Identify which cell holds the provided text, then report its (x, y) central coordinate. 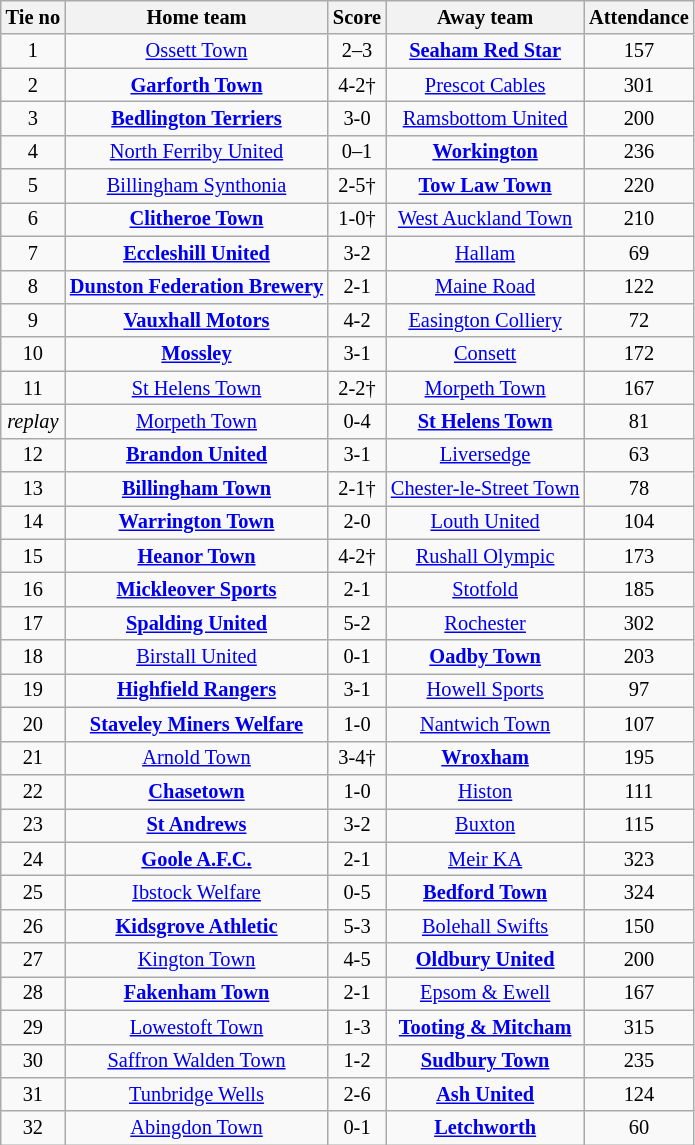
324 (638, 892)
195 (638, 758)
60 (638, 1128)
21 (33, 758)
107 (638, 724)
0-4 (357, 421)
157 (638, 51)
Abingdon Town (196, 1128)
18 (33, 657)
315 (638, 1027)
Letchworth (485, 1128)
6 (33, 219)
28 (33, 993)
Tooting & Mitcham (485, 1027)
111 (638, 791)
63 (638, 455)
72 (638, 320)
235 (638, 1061)
25 (33, 892)
Spalding United (196, 623)
236 (638, 152)
5-2 (357, 623)
Tow Law Town (485, 186)
210 (638, 219)
31 (33, 1094)
7 (33, 253)
Clitheroe Town (196, 219)
Lowestoft Town (196, 1027)
Maine Road (485, 287)
2-5† (357, 186)
Away team (485, 17)
3-4† (357, 758)
24 (33, 859)
11 (33, 388)
12 (33, 455)
30 (33, 1061)
Highfield Rangers (196, 690)
Tunbridge Wells (196, 1094)
Oadby Town (485, 657)
2–3 (357, 51)
2 (33, 85)
Seaham Red Star (485, 51)
5-3 (357, 926)
2-1† (357, 489)
Sudbury Town (485, 1061)
Nantwich Town (485, 724)
Ash United (485, 1094)
3-0 (357, 118)
Tie no (33, 17)
173 (638, 556)
Home team (196, 17)
Kington Town (196, 960)
Consett (485, 354)
Chasetown (196, 791)
185 (638, 589)
302 (638, 623)
69 (638, 253)
Rushall Olympic (485, 556)
West Auckland Town (485, 219)
14 (33, 522)
3 (33, 118)
16 (33, 589)
St Andrews (196, 825)
23 (33, 825)
Histon (485, 791)
Garforth Town (196, 85)
Oldbury United (485, 960)
10 (33, 354)
8 (33, 287)
2-6 (357, 1094)
Saffron Walden Town (196, 1061)
Warrington Town (196, 522)
Brandon United (196, 455)
220 (638, 186)
Eccleshill United (196, 253)
172 (638, 354)
4-2 (357, 320)
22 (33, 791)
Wroxham (485, 758)
Epsom & Ewell (485, 993)
Bedford Town (485, 892)
Bolehall Swifts (485, 926)
Goole A.F.C. (196, 859)
Buxton (485, 825)
78 (638, 489)
Ibstock Welfare (196, 892)
Hallam (485, 253)
North Ferriby United (196, 152)
Billingham Town (196, 489)
1-3 (357, 1027)
122 (638, 287)
1 (33, 51)
104 (638, 522)
150 (638, 926)
5 (33, 186)
97 (638, 690)
1-0† (357, 219)
0-5 (357, 892)
Birstall United (196, 657)
29 (33, 1027)
Chester-le-Street Town (485, 489)
32 (33, 1128)
replay (33, 421)
Bedlington Terriers (196, 118)
4-5 (357, 960)
Mickleover Sports (196, 589)
Howell Sports (485, 690)
2-2† (357, 388)
115 (638, 825)
Arnold Town (196, 758)
4 (33, 152)
Ossett Town (196, 51)
203 (638, 657)
323 (638, 859)
Workington (485, 152)
Vauxhall Motors (196, 320)
17 (33, 623)
20 (33, 724)
9 (33, 320)
Score (357, 17)
Attendance (638, 17)
15 (33, 556)
Billingham Synthonia (196, 186)
Mossley (196, 354)
Heanor Town (196, 556)
301 (638, 85)
Kidsgrove Athletic (196, 926)
Staveley Miners Welfare (196, 724)
27 (33, 960)
81 (638, 421)
Easington Colliery (485, 320)
Meir KA (485, 859)
1-2 (357, 1061)
Fakenham Town (196, 993)
26 (33, 926)
Liversedge (485, 455)
124 (638, 1094)
13 (33, 489)
Ramsbottom United (485, 118)
19 (33, 690)
Stotfold (485, 589)
Rochester (485, 623)
2-0 (357, 522)
Prescot Cables (485, 85)
0–1 (357, 152)
Louth United (485, 522)
Dunston Federation Brewery (196, 287)
